Identify which cell holds the provided text, then report its [X, Y] central coordinate. 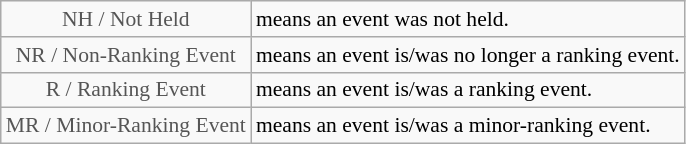
R / Ranking Event [126, 90]
means an event was not held. [468, 19]
means an event is/was no longer a ranking event. [468, 55]
means an event is/was a ranking event. [468, 90]
MR / Minor-Ranking Event [126, 126]
NR / Non-Ranking Event [126, 55]
NH / Not Held [126, 19]
means an event is/was a minor-ranking event. [468, 126]
